Detect which cell encompasses the target text, then output its [x, y] center coordinate. 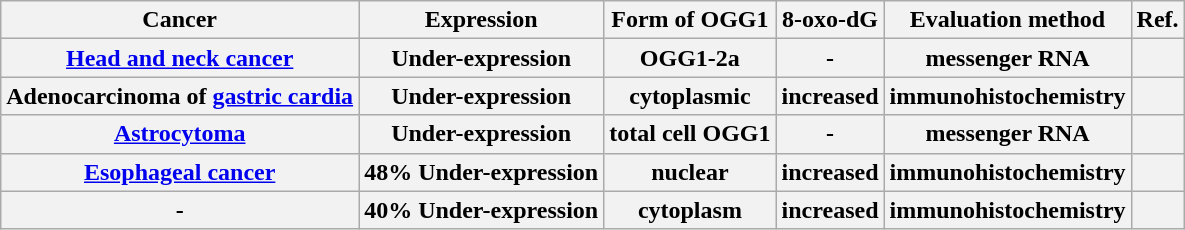
48% Under-expression [482, 172]
Expression [482, 20]
Adenocarcinoma of gastric cardia [180, 96]
cytoplasmic [690, 96]
40% Under-expression [482, 210]
Evaluation method [1008, 20]
Astrocytoma [180, 134]
Form of OGG1 [690, 20]
total cell OGG1 [690, 134]
Ref. [1158, 20]
8-oxo-dG [830, 20]
cytoplasm [690, 210]
Head and neck cancer [180, 58]
Esophageal cancer [180, 172]
Cancer [180, 20]
OGG1-2a [690, 58]
nuclear [690, 172]
